Provide the [X, Y] coordinate of the cell's center where the given text is located.  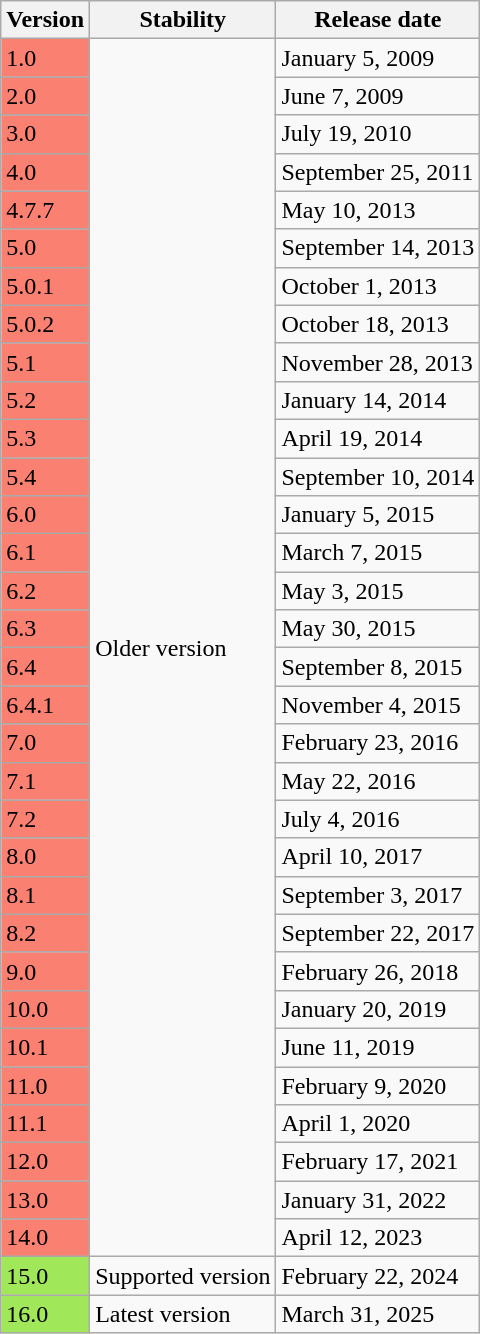
Version [46, 20]
November 28, 2013 [378, 362]
6.4.1 [46, 705]
4.0 [46, 172]
15.0 [46, 1276]
7.1 [46, 781]
May 22, 2016 [378, 781]
5.0 [46, 248]
5.0.2 [46, 324]
5.1 [46, 362]
March 31, 2025 [378, 1314]
September 3, 2017 [378, 895]
11.1 [46, 1124]
June 7, 2009 [378, 96]
February 23, 2016 [378, 743]
July 19, 2010 [378, 134]
September 25, 2011 [378, 172]
February 17, 2021 [378, 1162]
April 12, 2023 [378, 1238]
5.2 [46, 400]
September 10, 2014 [378, 477]
3.0 [46, 134]
1.0 [46, 58]
January 20, 2019 [378, 1009]
Older version [183, 648]
October 1, 2013 [378, 286]
4.7.7 [46, 210]
5.0.1 [46, 286]
16.0 [46, 1314]
March 7, 2015 [378, 553]
8.2 [46, 933]
May 30, 2015 [378, 629]
8.0 [46, 857]
5.3 [46, 438]
April 1, 2020 [378, 1124]
February 9, 2020 [378, 1085]
April 19, 2014 [378, 438]
Stability [183, 20]
February 26, 2018 [378, 971]
Supported version [183, 1276]
7.2 [46, 819]
6.0 [46, 515]
11.0 [46, 1085]
October 18, 2013 [378, 324]
January 5, 2015 [378, 515]
June 11, 2019 [378, 1047]
April 10, 2017 [378, 857]
January 5, 2009 [378, 58]
January 14, 2014 [378, 400]
7.0 [46, 743]
8.1 [46, 895]
6.2 [46, 591]
May 10, 2013 [378, 210]
13.0 [46, 1200]
May 3, 2015 [378, 591]
July 4, 2016 [378, 819]
November 4, 2015 [378, 705]
14.0 [46, 1238]
Latest version [183, 1314]
February 22, 2024 [378, 1276]
September 22, 2017 [378, 933]
9.0 [46, 971]
September 14, 2013 [378, 248]
6.3 [46, 629]
Release date [378, 20]
10.0 [46, 1009]
6.1 [46, 553]
12.0 [46, 1162]
6.4 [46, 667]
5.4 [46, 477]
2.0 [46, 96]
10.1 [46, 1047]
September 8, 2015 [378, 667]
January 31, 2022 [378, 1200]
